Return the (x, y) coordinate for the center point of the cell that contains the specified text.  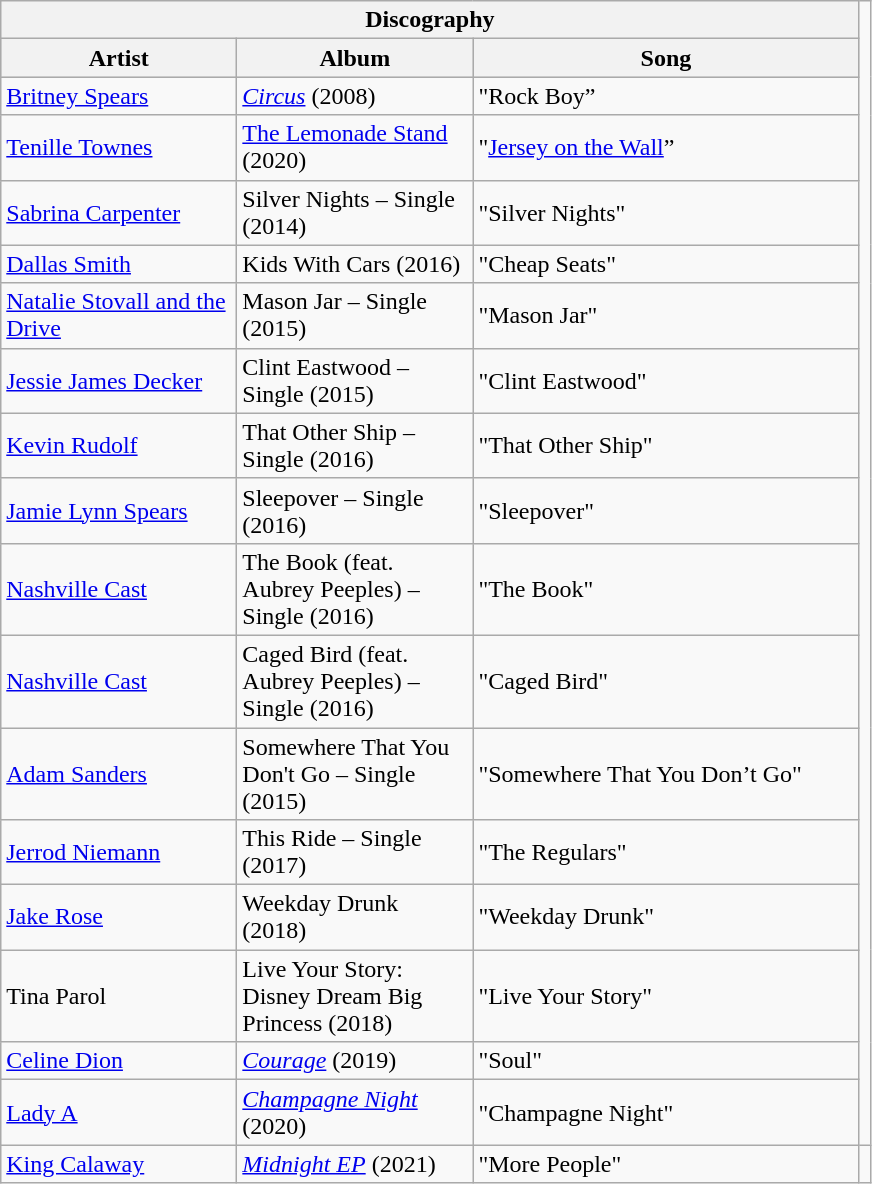
Album (355, 58)
"That Other Ship" (666, 446)
Kevin Rudolf (119, 446)
Caged Bird (feat. Aubrey Peeples) – Single (2016) (355, 681)
"Silver Nights" (666, 212)
Midnight EP (2021) (355, 1164)
"More People" (666, 1164)
"Sleepover" (666, 510)
Artist (119, 58)
"Champagne Night" (666, 1112)
"Clint Eastwood" (666, 380)
That Other Ship – Single (2016) (355, 446)
"Caged Bird" (666, 681)
The Book (feat. Aubrey Peeples) – Single (2016) (355, 589)
This Ride – Single (2017) (355, 852)
"Mason Jar" (666, 316)
Discography (430, 20)
Kids With Cars (2016) (355, 264)
"Cheap Seats" (666, 264)
Dallas Smith (119, 264)
Jessie James Decker (119, 380)
Silver Nights – Single (2014) (355, 212)
"Live Your Story" (666, 996)
King Calaway (119, 1164)
Britney Spears (119, 96)
"The Book" (666, 589)
Natalie Stovall and the Drive (119, 316)
Sleepover – Single (2016) (355, 510)
"The Regulars" (666, 852)
Mason Jar – Single (2015) (355, 316)
"Rock Boy” (666, 96)
Jerrod Niemann (119, 852)
"Jersey on the Wall” (666, 148)
Celine Dion (119, 1061)
Live Your Story: Disney Dream Big Princess (2018) (355, 996)
"Weekday Drunk" (666, 918)
Song (666, 58)
Adam Sanders (119, 774)
The Lemonade Stand (2020) (355, 148)
"Somewhere That You Don’t Go" (666, 774)
Champagne Night (2020) (355, 1112)
"Soul" (666, 1061)
Weekday Drunk (2018) (355, 918)
Jake Rose (119, 918)
Somewhere That You Don't Go – Single (2015) (355, 774)
Clint Eastwood – Single (2015) (355, 380)
Circus (2008) (355, 96)
Lady A (119, 1112)
Jamie Lynn Spears (119, 510)
Tina Parol (119, 996)
Courage (2019) (355, 1061)
Tenille Townes (119, 148)
Sabrina Carpenter (119, 212)
